Detect which cell encompasses the target text, then output its (x, y) center coordinate. 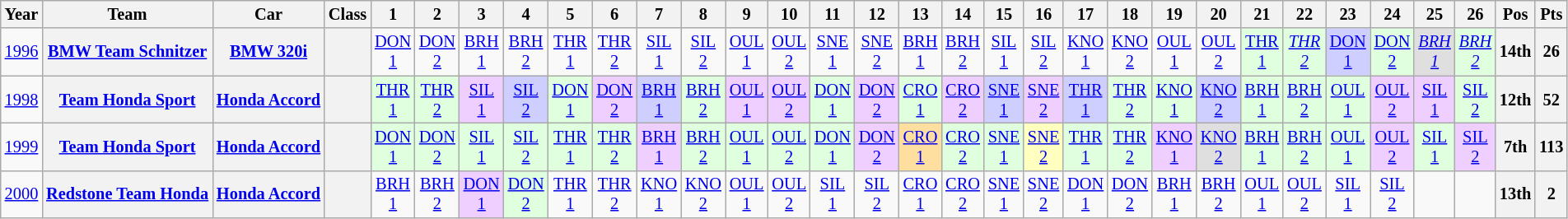
14 (963, 14)
Car (268, 14)
7th (1515, 147)
1999 (21, 147)
Pos (1515, 14)
9 (747, 14)
1 (393, 14)
17 (1085, 14)
3 (482, 14)
12 (877, 14)
20 (1219, 14)
13 (921, 14)
1998 (21, 100)
Pts (1552, 14)
1996 (21, 52)
10 (789, 14)
22 (1304, 14)
6 (614, 14)
11 (833, 14)
14th (1515, 52)
7 (659, 14)
19 (1174, 14)
13th (1515, 194)
18 (1130, 14)
2000 (21, 194)
Year (21, 14)
12th (1515, 100)
113 (1552, 147)
BMW 320i (268, 52)
24 (1393, 14)
Class (348, 14)
23 (1348, 14)
16 (1043, 14)
BMW Team Schnitzer (127, 52)
Team (127, 14)
5 (570, 14)
52 (1552, 100)
25 (1435, 14)
8 (703, 14)
21 (1262, 14)
4 (526, 14)
15 (1004, 14)
Redstone Team Honda (127, 194)
